Return [X, Y] of the center of cell containing provided text 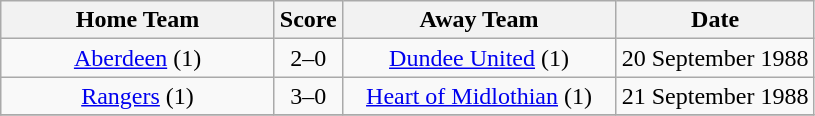
21 September 1988 [716, 96]
Rangers (1) [138, 96]
Away Team [479, 20]
Score [308, 20]
Dundee United (1) [479, 58]
Date [716, 20]
3–0 [308, 96]
Heart of Midlothian (1) [479, 96]
20 September 1988 [716, 58]
Home Team [138, 20]
Aberdeen (1) [138, 58]
2–0 [308, 58]
